Find where the given text appears and provide that cell's center as [X, Y] coordinate. 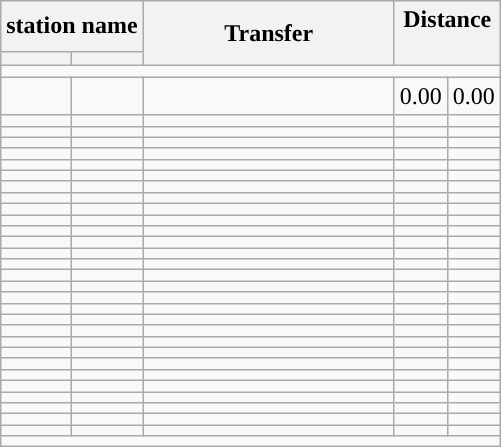
Distance [447, 34]
station name [72, 26]
Transfer [268, 34]
